From the cell containing the given text, extract its center point as (X, Y) coordinate. 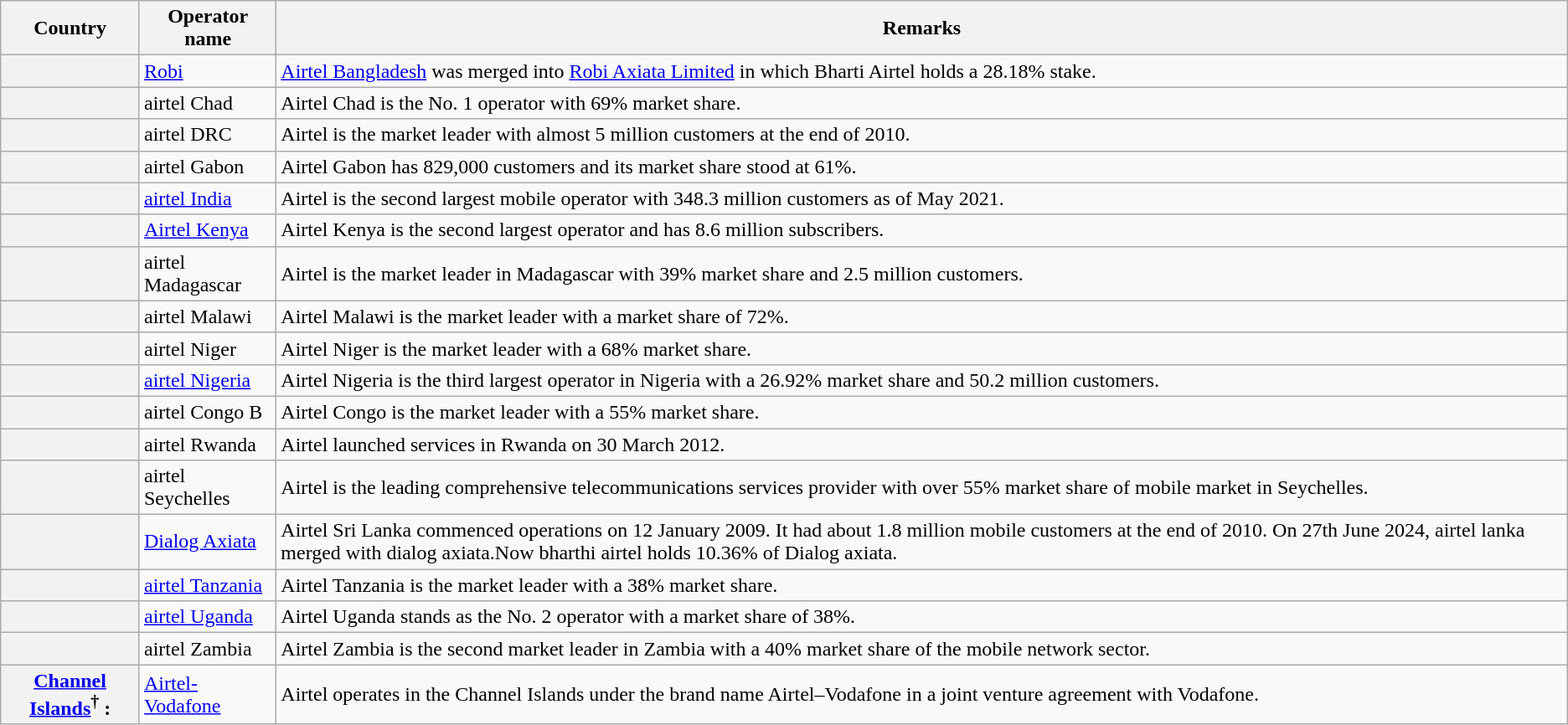
Airtel Zambia is the second market leader in Zambia with a 40% market share of the mobile network sector. (921, 649)
Airtel operates in the Channel Islands under the brand name Airtel–Vodafone in a joint venture agreement with Vodafone. (921, 695)
Airtel Nigeria is the third largest operator in Nigeria with a 26.92% market share and 50.2 million customers. (921, 380)
Airtel Niger is the market leader with a 68% market share. (921, 348)
Airtel Bangladesh was merged into Robi Axiata Limited in which Bharti Airtel holds a 28.18% stake. (921, 71)
Airtel Kenya is the second largest operator and has 8.6 million subscribers. (921, 230)
Airtel is the market leader in Madagascar with 39% market share and 2.5 million customers. (921, 273)
Operator name (208, 28)
airtel Rwanda (208, 445)
airtel Seychelles (208, 487)
airtel Gabon (208, 167)
Airtel Gabon has 829,000 customers and its market share stood at 61%. (921, 167)
airtel Zambia (208, 649)
airtel Congo B (208, 412)
airtel Uganda (208, 617)
Channel Islands† : (70, 695)
Airtel Kenya (208, 230)
airtel Tanzania (208, 585)
Dialog Axiata (208, 542)
airtel India (208, 198)
Airtel Chad is the No. 1 operator with 69% market share. (921, 103)
airtel Nigeria (208, 380)
Airtel is the leading comprehensive telecommunications services provider with over 55% market share of mobile market in Seychelles. (921, 487)
Airtel launched services in Rwanda on 30 March 2012. (921, 445)
Airtel Tanzania is the market leader with a 38% market share. (921, 585)
Robi (208, 71)
Airtel is the market leader with almost 5 million customers at the end of 2010. (921, 135)
Country (70, 28)
airtel Madagascar (208, 273)
Airtel Malawi is the market leader with a market share of 72%. (921, 316)
airtel Malawi (208, 316)
Airtel-Vodafone (208, 695)
Airtel is the second largest mobile operator with 348.3 million customers as of May 2021. (921, 198)
airtel DRC (208, 135)
airtel Niger (208, 348)
Airtel Congo is the market leader with a 55% market share. (921, 412)
Airtel Uganda stands as the No. 2 operator with a market share of 38%. (921, 617)
Remarks (921, 28)
airtel Chad (208, 103)
